Detect which cell encompasses the target text, then output its [X, Y] center coordinate. 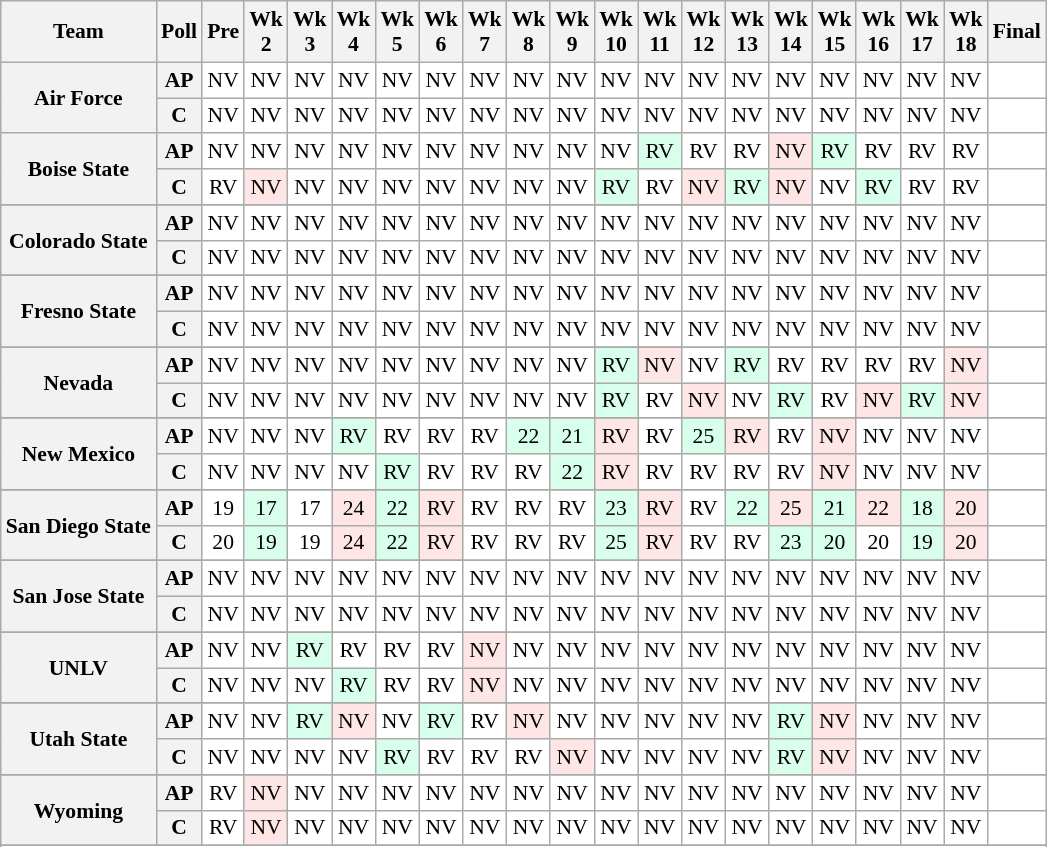
Wk7 [485, 32]
Wk10 [616, 32]
San Diego State [78, 526]
Boise State [78, 170]
Wk2 [266, 32]
New Mexico [78, 454]
Utah State [78, 740]
Wk11 [660, 32]
Nevada [78, 382]
Final [1017, 32]
Pre [223, 32]
Wk14 [791, 32]
Wk3 [310, 32]
San Jose State [78, 596]
Wk4 [354, 32]
Team [78, 32]
UNLV [78, 668]
18 [922, 508]
Wk9 [572, 32]
Wk8 [529, 32]
Wk15 [835, 32]
Poll [179, 32]
Air Force [78, 98]
Wk6 [441, 32]
Fresno State [78, 312]
Wk5 [397, 32]
Colorado State [78, 240]
Wk12 [704, 32]
Wk18 [966, 32]
Wk13 [747, 32]
Wyoming [78, 810]
Wk16 [878, 32]
Wk17 [922, 32]
